Locate the cell with the specified text and output its (X, Y) center coordinate. 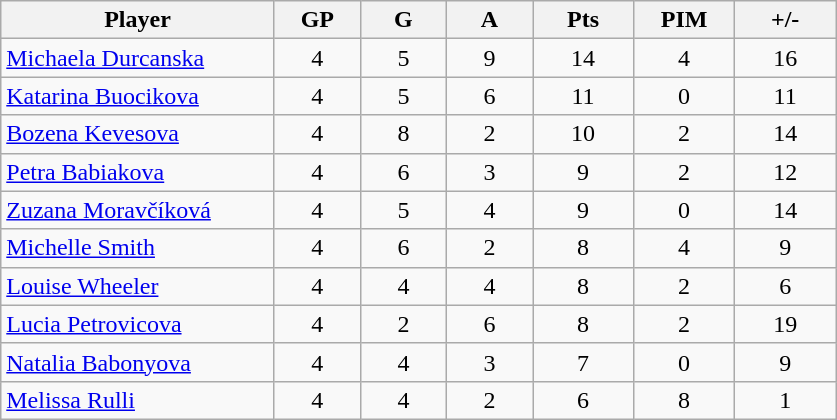
Melissa Rulli (138, 400)
Bozena Kevesova (138, 134)
PIM (684, 20)
10 (582, 134)
Lucia Petrovicova (138, 324)
Michelle Smith (138, 248)
Louise Wheeler (138, 286)
Petra Babiakova (138, 172)
Michaela Durcanska (138, 58)
16 (786, 58)
A (489, 20)
Zuzana Moravčíková (138, 210)
Katarina Buocikova (138, 96)
+/- (786, 20)
Player (138, 20)
Natalia Babonyova (138, 362)
19 (786, 324)
7 (582, 362)
1 (786, 400)
G (403, 20)
12 (786, 172)
Pts (582, 20)
GP (317, 20)
